Output the [x, y] coordinate of the center of the cell containing the given text.  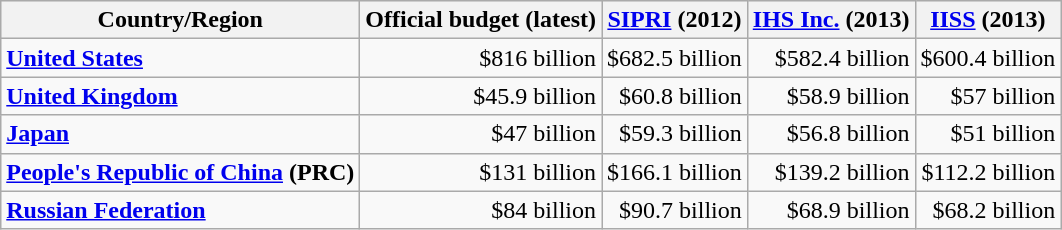
Russian Federation [180, 210]
$59.3 billion [675, 134]
$682.5 billion [675, 58]
$68.9 billion [831, 210]
Country/Region [180, 20]
$90.7 billion [675, 210]
$60.8 billion [675, 96]
$112.2 billion [988, 172]
United Kingdom [180, 96]
$816 billion [481, 58]
$56.8 billion [831, 134]
People's Republic of China (PRC) [180, 172]
$57 billion [988, 96]
SIPRI (2012) [675, 20]
$582.4 billion [831, 58]
$600.4 billion [988, 58]
IISS (2013) [988, 20]
$131 billion [481, 172]
United States [180, 58]
$51 billion [988, 134]
Japan [180, 134]
IHS Inc. (2013) [831, 20]
$68.2 billion [988, 210]
$45.9 billion [481, 96]
$58.9 billion [831, 96]
Official budget (latest) [481, 20]
$47 billion [481, 134]
$139.2 billion [831, 172]
$166.1 billion [675, 172]
$84 billion [481, 210]
